Scan for the cell matching the given text and deliver its (X, Y) coordinate at center. 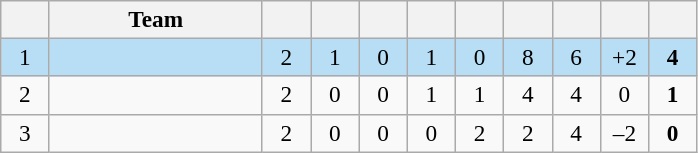
+2 (624, 57)
6 (576, 57)
8 (528, 57)
3 (25, 133)
–2 (624, 133)
Team (156, 19)
